For the text-containing cell, return its midpoint in (x, y) coordinate format. 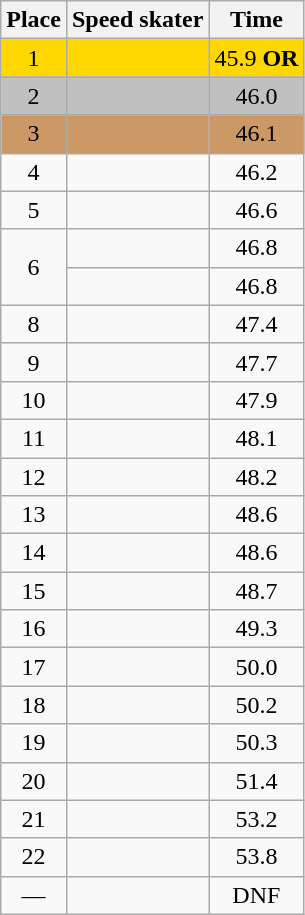
8 (34, 324)
19 (34, 743)
12 (34, 477)
20 (34, 781)
49.3 (256, 629)
46.6 (256, 210)
48.1 (256, 438)
21 (34, 819)
1 (34, 58)
18 (34, 705)
22 (34, 857)
46.2 (256, 172)
47.9 (256, 400)
10 (34, 400)
48.2 (256, 477)
4 (34, 172)
Speed skater (137, 20)
14 (34, 553)
16 (34, 629)
3 (34, 134)
Place (34, 20)
13 (34, 515)
46.1 (256, 134)
11 (34, 438)
53.8 (256, 857)
6 (34, 267)
47.4 (256, 324)
Time (256, 20)
5 (34, 210)
2 (34, 96)
15 (34, 591)
50.2 (256, 705)
50.3 (256, 743)
9 (34, 362)
DNF (256, 895)
— (34, 895)
48.7 (256, 591)
47.7 (256, 362)
51.4 (256, 781)
53.2 (256, 819)
45.9 OR (256, 58)
50.0 (256, 667)
17 (34, 667)
46.0 (256, 96)
